Scan for the cell matching the given text and deliver its (x, y) coordinate at center. 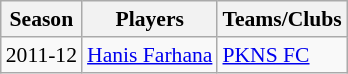
Season (42, 19)
Teams/Clubs (282, 19)
2011-12 (42, 55)
PKNS FC (282, 55)
Players (150, 19)
Hanis Farhana (150, 55)
